Capture the cell that displays the provided text and extract its [X, Y] central coordinate. 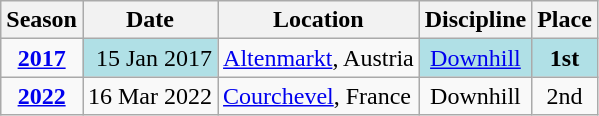
16 Mar 2022 [150, 96]
Courchevel, France [319, 96]
15 Jan 2017 [150, 58]
2017 [42, 58]
Season [42, 20]
1st [565, 58]
Date [150, 20]
2022 [42, 96]
Discipline [475, 20]
Altenmarkt, Austria [319, 58]
Place [565, 20]
2nd [565, 96]
Location [319, 20]
